Return the [x, y] coordinate for the center point of the cell that contains the specified text.  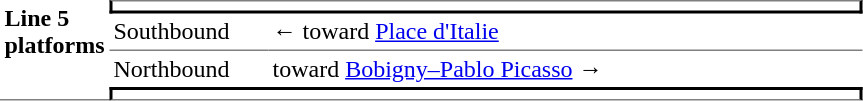
Northbound [188, 69]
← toward Place d'Italie [565, 33]
toward Bobigny–Pablo Picasso → [565, 69]
Southbound [188, 33]
Line 5 platforms [54, 50]
